Extract the [x, y] coordinate from the center of the cell holding the provided text.  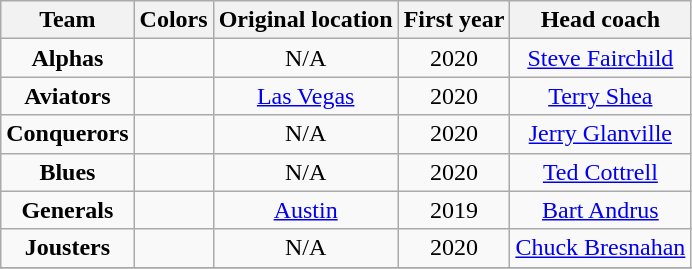
Las Vegas [306, 96]
Generals [68, 210]
Alphas [68, 58]
Terry Shea [600, 96]
Chuck Bresnahan [600, 248]
2019 [454, 210]
Head coach [600, 20]
Steve Fairchild [600, 58]
Team [68, 20]
Jerry Glanville [600, 134]
Aviators [68, 96]
Colors [174, 20]
Austin [306, 210]
Bart Andrus [600, 210]
Conquerors [68, 134]
Original location [306, 20]
Ted Cottrell [600, 172]
Jousters [68, 248]
Blues [68, 172]
First year [454, 20]
